Locate the cell with the specified text and output its (x, y) center coordinate. 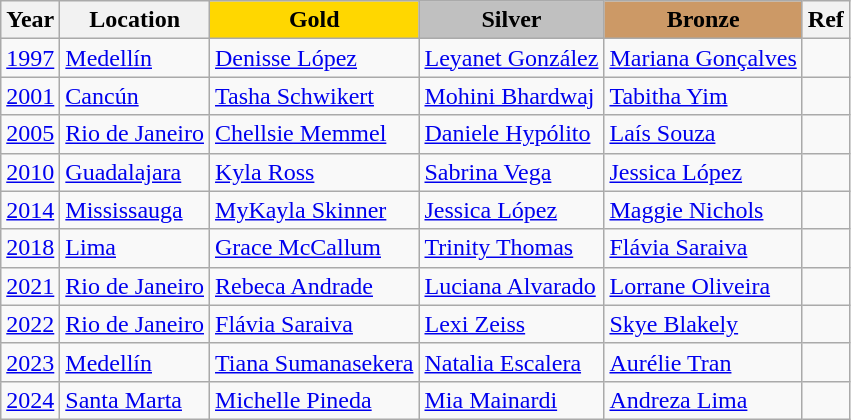
Skye Blakely (703, 324)
Bronze (703, 20)
Grace McCallum (314, 248)
2024 (30, 400)
Aurélie Tran (703, 362)
2014 (30, 210)
Rebeca Andrade (314, 286)
Andreza Lima (703, 400)
2021 (30, 286)
2022 (30, 324)
Santa Marta (135, 400)
Daniele Hypólito (512, 134)
Sabrina Vega (512, 172)
Tiana Sumanasekera (314, 362)
Chellsie Memmel (314, 134)
Lima (135, 248)
Guadalajara (135, 172)
2010 (30, 172)
1997 (30, 58)
Maggie Nichols (703, 210)
Year (30, 20)
Tasha Schwikert (314, 96)
Denisse López (314, 58)
Leyanet González (512, 58)
Silver (512, 20)
Cancún (135, 96)
Lorrane Oliveira (703, 286)
Michelle Pineda (314, 400)
MyKayla Skinner (314, 210)
2005 (30, 134)
Luciana Alvarado (512, 286)
2023 (30, 362)
Kyla Ross (314, 172)
Mariana Gonçalves (703, 58)
Gold (314, 20)
Natalia Escalera (512, 362)
Mohini Bhardwaj (512, 96)
Location (135, 20)
2001 (30, 96)
Mia Mainardi (512, 400)
Tabitha Yim (703, 96)
Lexi Zeiss (512, 324)
Trinity Thomas (512, 248)
Laís Souza (703, 134)
2018 (30, 248)
Ref (826, 20)
Mississauga (135, 210)
